For the text-containing cell, return its midpoint in (x, y) coordinate format. 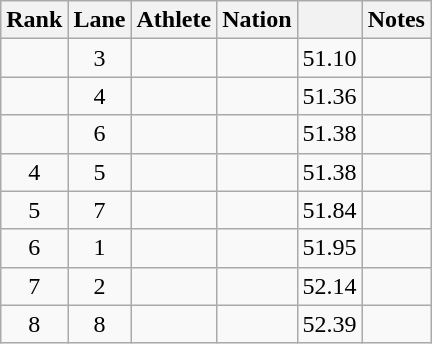
Lane (100, 20)
51.36 (330, 96)
52.39 (330, 324)
3 (100, 58)
1 (100, 248)
Rank (34, 20)
51.95 (330, 248)
Notes (396, 20)
Athlete (174, 20)
51.84 (330, 210)
52.14 (330, 286)
2 (100, 286)
51.10 (330, 58)
Nation (257, 20)
